Identify which cell holds the provided text, then report its [x, y] central coordinate. 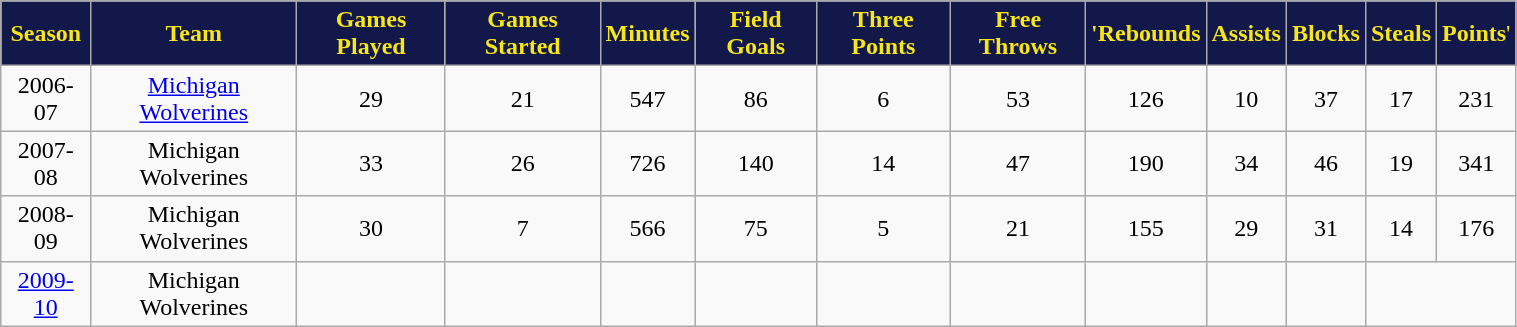
Blocks [1326, 34]
10 [1246, 98]
726 [648, 164]
547 [648, 98]
86 [756, 98]
37 [1326, 98]
341 [1476, 164]
190 [1146, 164]
231 [1476, 98]
126 [1146, 98]
46 [1326, 164]
'Rebounds [1146, 34]
6 [883, 98]
2008-09 [46, 228]
Assists [1246, 34]
Minutes [648, 34]
75 [756, 228]
Team [194, 34]
2009-10 [46, 294]
53 [1018, 98]
Games Started [522, 34]
33 [371, 164]
Three Points [883, 34]
Points' [1476, 34]
31 [1326, 228]
17 [1400, 98]
19 [1400, 164]
Free Throws [1018, 34]
140 [756, 164]
566 [648, 228]
Field Goals [756, 34]
5 [883, 228]
30 [371, 228]
26 [522, 164]
47 [1018, 164]
155 [1146, 228]
Games Played [371, 34]
34 [1246, 164]
176 [1476, 228]
Steals [1400, 34]
2007-08 [46, 164]
Season [46, 34]
2006-07 [46, 98]
7 [522, 228]
